Capture the cell that displays the provided text and extract its [x, y] central coordinate. 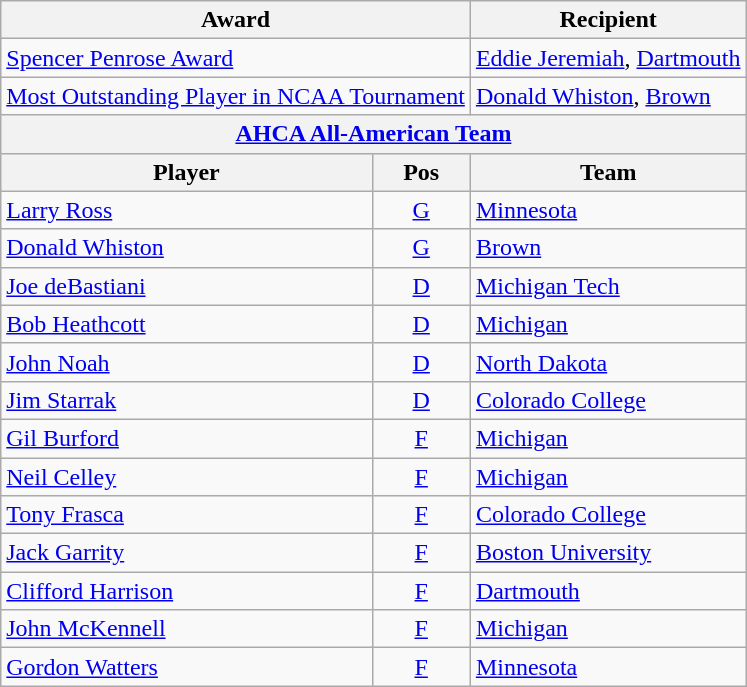
Larry Ross [186, 210]
Gordon Watters [186, 667]
Joe deBastiani [186, 286]
John McKennell [186, 629]
Most Outstanding Player in NCAA Tournament [236, 96]
Dartmouth [608, 591]
Bob Heathcott [186, 324]
Recipient [608, 20]
Team [608, 172]
Jim Starrak [186, 400]
John Noah [186, 362]
Gil Burford [186, 438]
Donald Whiston, Brown [608, 96]
Neil Celley [186, 477]
Spencer Penrose Award [236, 58]
Donald Whiston [186, 248]
Clifford Harrison [186, 591]
Player [186, 172]
Jack Garrity [186, 553]
North Dakota [608, 362]
Tony Frasca [186, 515]
Brown [608, 248]
Michigan Tech [608, 286]
Award [236, 20]
AHCA All-American Team [374, 134]
Eddie Jeremiah, Dartmouth [608, 58]
Boston University [608, 553]
Pos [421, 172]
